Output the (X, Y) coordinate of the center of the cell containing the given text.  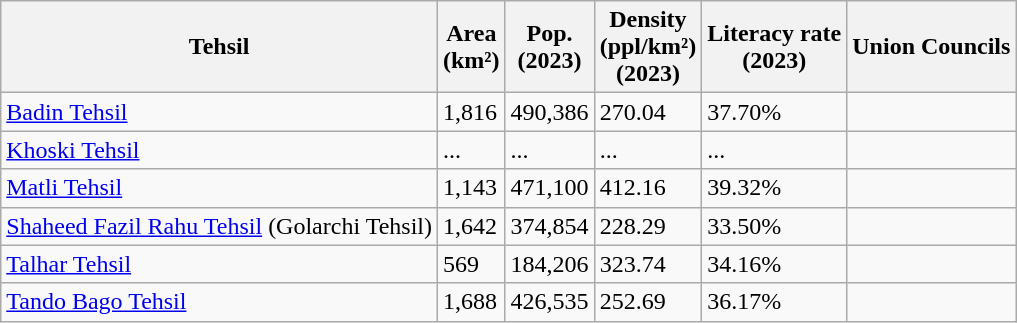
39.32% (774, 188)
471,100 (550, 188)
252.69 (648, 302)
Tando Bago Tehsil (220, 302)
Badin Tehsil (220, 112)
36.17% (774, 302)
Area(km²) (471, 47)
Union Councils (932, 47)
228.29 (648, 226)
Shaheed Fazil Rahu Tehsil (Golarchi Tehsil) (220, 226)
Talhar Tehsil (220, 264)
33.50% (774, 226)
270.04 (648, 112)
374,854 (550, 226)
37.70% (774, 112)
1,143 (471, 188)
412.16 (648, 188)
Pop.(2023) (550, 47)
569 (471, 264)
1,642 (471, 226)
Literacy rate(2023) (774, 47)
1,688 (471, 302)
Khoski Tehsil (220, 150)
Matli Tehsil (220, 188)
1,816 (471, 112)
Density(ppl/km²)(2023) (648, 47)
184,206 (550, 264)
323.74 (648, 264)
426,535 (550, 302)
34.16% (774, 264)
490,386 (550, 112)
Tehsil (220, 47)
